Scan for the cell matching the given text and deliver its (X, Y) coordinate at center. 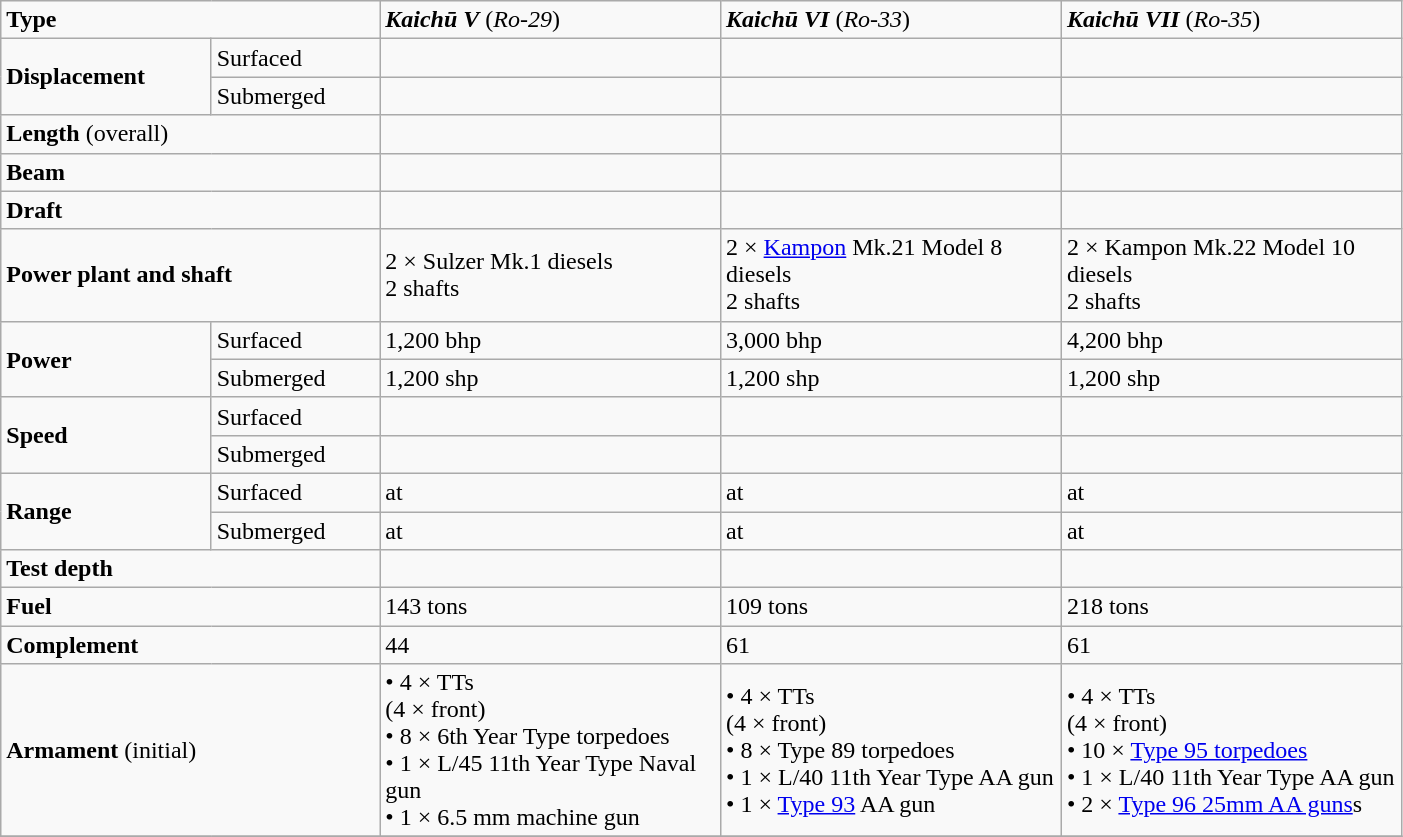
44 (550, 645)
Power (106, 359)
Range (106, 511)
Beam (190, 172)
Kaichū V (Ro-29) (550, 20)
143 tons (550, 607)
• 4 × TTs(4 × front)• 8 × Type 89 torpedoes• 1 × L/40 11th Year Type AA gun• 1 × Type 93 AA gun (892, 750)
Test depth (190, 569)
Type (190, 20)
• 4 × TTs(4 × front)• 10 × Type 95 torpedoes• 1 × L/40 11th Year Type AA gun• 2 × Type 96 25mm AA gunss (1232, 750)
Length (overall) (190, 134)
4,200 bhp (1232, 340)
2 × Kampon Mk.22 Model 10 diesels2 shafts (1232, 275)
Complement (190, 645)
• 4 × TTs(4 × front)• 8 × 6th Year Type torpedoes• 1 × L/45 11th Year Type Naval gun• 1 × 6.5 mm machine gun (550, 750)
2 × Sulzer Mk.1 diesels2 shafts (550, 275)
Armament (initial) (190, 750)
Displacement (106, 77)
Fuel (190, 607)
Power plant and shaft (190, 275)
Speed (106, 435)
3,000 bhp (892, 340)
2 × Kampon Mk.21 Model 8 diesels2 shafts (892, 275)
Kaichū VI (Ro-33) (892, 20)
1,200 bhp (550, 340)
Draft (190, 210)
109 tons (892, 607)
218 tons (1232, 607)
Kaichū VII (Ro-35) (1232, 20)
